Determine the [X, Y] coordinate at the center of the cell enclosing the given text.  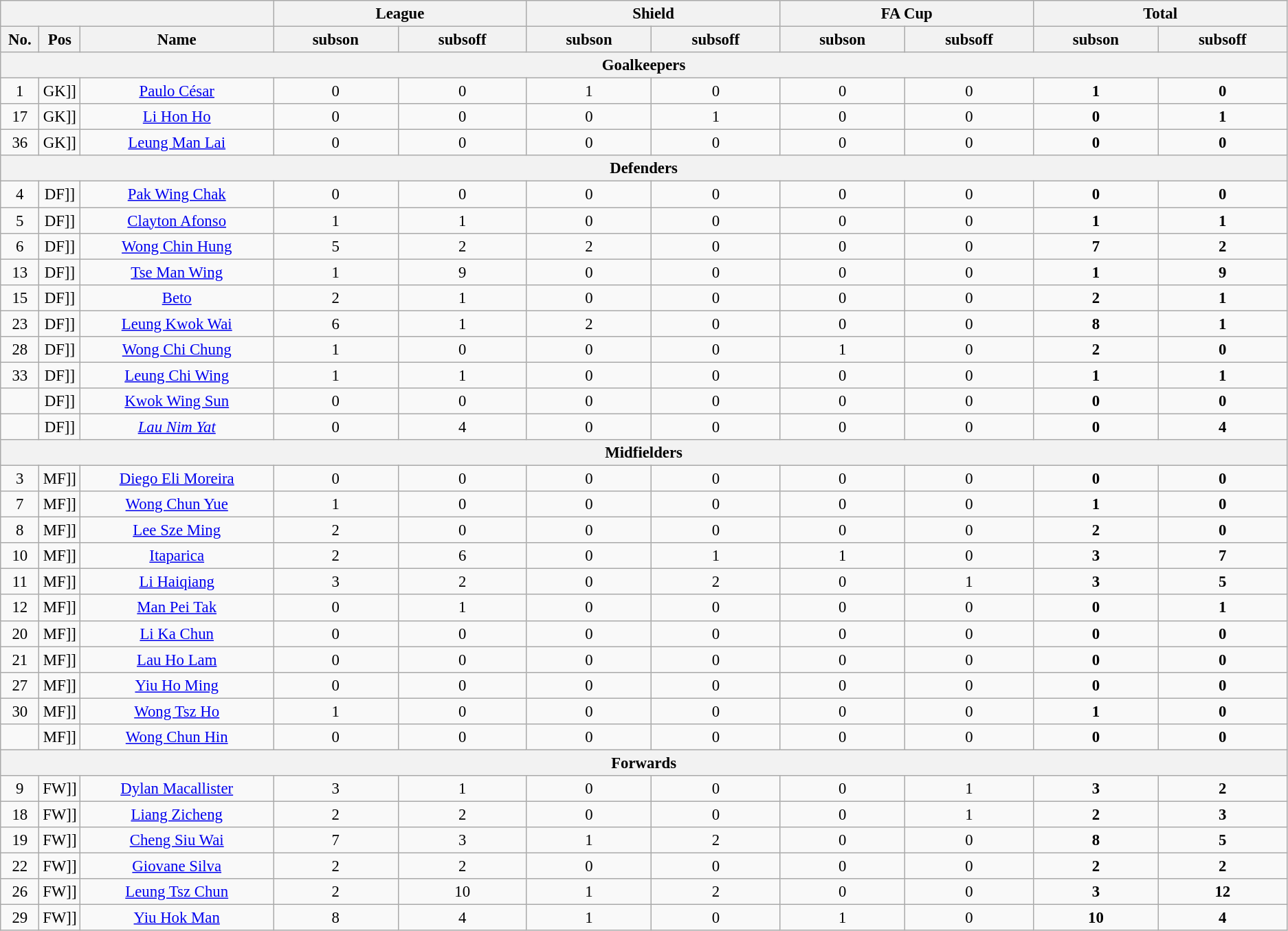
29 [20, 918]
Leung Kwok Wai [177, 324]
Defenders [644, 168]
Diego Eli Moreira [177, 479]
No. [20, 40]
30 [20, 711]
20 [20, 633]
11 [20, 582]
Lau Nim Yat [177, 427]
33 [20, 375]
21 [20, 660]
Yiu Ho Ming [177, 685]
Wong Chun Yue [177, 504]
Wong Tsz Ho [177, 711]
Wong Chi Chung [177, 350]
Li Hon Ho [177, 117]
15 [20, 298]
Paulo César [177, 91]
Forwards [644, 763]
Leung Tsz Chun [177, 892]
Cheng Siu Wai [177, 840]
Goalkeepers [644, 65]
Lau Ho Lam [177, 660]
17 [20, 117]
19 [20, 840]
Liang Zicheng [177, 814]
Wong Chun Hin [177, 737]
Beto [177, 298]
Man Pei Tak [177, 608]
Dylan Macallister [177, 789]
Name [177, 40]
Clayton Afonso [177, 221]
26 [20, 892]
Itaparica [177, 556]
Shield [653, 14]
Lee Sze Ming [177, 530]
Li Haiqiang [177, 582]
Pos [60, 40]
13 [20, 272]
Tse Man Wing [177, 272]
Leung Chi Wing [177, 375]
36 [20, 143]
FA Cup [907, 14]
League [400, 14]
Pak Wing Chak [177, 194]
Wong Chin Hung [177, 246]
Yiu Hok Man [177, 918]
Li Ka Chun [177, 633]
27 [20, 685]
22 [20, 866]
28 [20, 350]
Total [1160, 14]
Leung Man Lai [177, 143]
23 [20, 324]
Kwok Wing Sun [177, 401]
Giovane Silva [177, 866]
Midfielders [644, 453]
18 [20, 814]
